For the text-containing cell, return its midpoint in (X, Y) coordinate format. 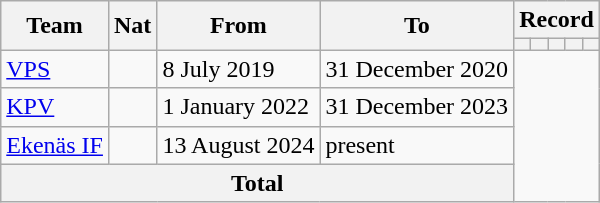
8 July 2019 (238, 69)
Nat (132, 26)
present (417, 145)
1 January 2022 (238, 107)
31 December 2023 (417, 107)
VPS (55, 69)
Total (258, 183)
KPV (55, 107)
31 December 2020 (417, 69)
From (238, 26)
To (417, 26)
Record (557, 20)
Team (55, 26)
13 August 2024 (238, 145)
Ekenäs IF (55, 145)
